For the text-containing cell, return its midpoint in [X, Y] coordinate format. 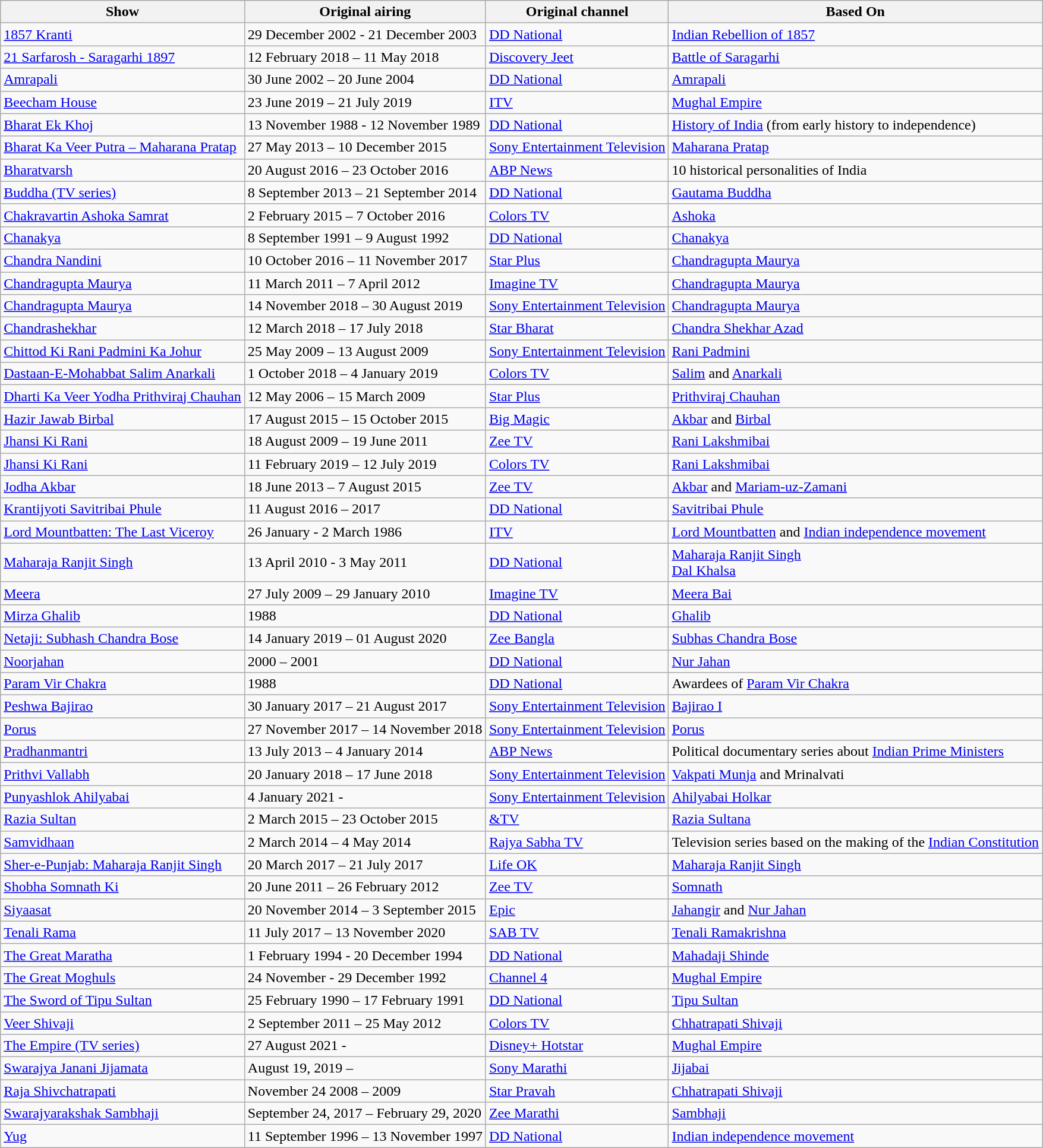
Punyashlok Ahilyabai [122, 797]
20 June 2011 – 26 February 2012 [365, 887]
Tipu Sultan [856, 1000]
The Great Moghuls [122, 977]
Indian independence movement [856, 1136]
Rani Padmini [856, 351]
27 May 2013 – 10 December 2015 [365, 147]
The Great Maratha [122, 955]
Based On [856, 12]
Dharti Ka Veer Yodha Prithviraj Chauhan [122, 396]
Sony Marathi [577, 1068]
Ghalib [856, 616]
2 September 2011 – 25 May 2012 [365, 1023]
4 January 2021 - [365, 797]
Yug [122, 1136]
11 September 1996 – 13 November 1997 [365, 1136]
Lord Mountbatten: The Last Viceroy [122, 532]
Akbar and Mariam-uz-Zamani [856, 487]
Veer Shivaji [122, 1023]
Discovery Jeet [577, 57]
8 September 1991 – 9 August 1992 [365, 238]
The Empire (TV series) [122, 1046]
Nur Jahan [856, 661]
20 November 2014 – 3 September 2015 [365, 910]
11 August 2016 – 2017 [365, 509]
Raja Shivchatrapati [122, 1091]
Krantijyoti Savitribai Phule [122, 509]
Maharaja Ranjit SinghDal Khalsa [856, 562]
Original channel [577, 12]
Ashoka [856, 215]
27 August 2021 - [365, 1046]
Life OK [577, 865]
Tenali Ramakrishna [856, 932]
Peshwa Bajirao [122, 707]
Jahangir and Nur Jahan [856, 910]
Bharat Ka Veer Putra – Maharana Pratap [122, 147]
Beecham House [122, 102]
2000 – 2001 [365, 661]
2 March 2015 – 23 October 2015 [365, 819]
&TV [577, 819]
Razia Sultan [122, 819]
Chittod Ki Rani Padmini Ka Johur [122, 351]
13 July 2013 – 4 January 2014 [365, 752]
Original airing [365, 12]
Channel 4 [577, 977]
10 historical personalities of India [856, 170]
Political documentary series about Indian Prime Ministers [856, 752]
The Sword of Tipu Sultan [122, 1000]
26 January - 2 March 1986 [365, 532]
Chakravartin Ashoka Samrat [122, 215]
Chandra Shekhar Azad [856, 329]
Somnath [856, 887]
11 March 2011 – 7 April 2012 [365, 283]
Rajya Sabha TV [577, 842]
25 February 1990 – 17 February 1991 [365, 1000]
17 August 2015 – 15 October 2015 [365, 419]
Chandra Nandini [122, 260]
Epic [577, 910]
Akbar and Birbal [856, 419]
30 June 2002 – 20 June 2004 [365, 80]
Noorjahan [122, 661]
Mirza Ghalib [122, 616]
Swarajyarakshak Sambhaji [122, 1114]
1857 Kranti [122, 34]
Big Magic [577, 419]
18 August 2009 – 19 June 2011 [365, 441]
11 July 2017 – 13 November 2020 [365, 932]
11 February 2019 – 12 July 2019 [365, 464]
20 August 2016 – 23 October 2016 [365, 170]
2 March 2014 – 4 May 2014 [365, 842]
Chandrashekhar [122, 329]
29 December 2002 - 21 December 2003 [365, 34]
10 October 2016 – 11 November 2017 [365, 260]
Pradhanmantri [122, 752]
Dastaan-E-Mohabbat Salim Anarkali [122, 374]
August 19, 2019 – [365, 1068]
12 February 2018 – 11 May 2018 [365, 57]
Siyaasat [122, 910]
Mahadaji Shinde [856, 955]
Bharatvarsh [122, 170]
Sambhaji [856, 1114]
Zee Bangla [577, 638]
Netaji: Subhash Chandra Bose [122, 638]
13 April 2010 - 3 May 2011 [365, 562]
Sher-e-Punjab: Maharaja Ranjit Singh [122, 865]
Star Bharat [577, 329]
Meera Bai [856, 593]
Show [122, 12]
Buddha (TV series) [122, 193]
2 February 2015 – 7 October 2016 [365, 215]
27 November 2017 – 14 November 2018 [365, 729]
23 June 2019 – 21 July 2019 [365, 102]
Lord Mountbatten and Indian independence movement [856, 532]
Prithviraj Chauhan [856, 396]
14 November 2018 – 30 August 2019 [365, 306]
Bharat Ek Khoj [122, 125]
Awardees of Param Vir Chakra [856, 684]
14 January 2019 – 01 August 2020 [365, 638]
1 February 1994 - 20 December 1994 [365, 955]
13 November 1988 - 12 November 1989 [365, 125]
Samvidhaan [122, 842]
Indian Rebellion of 1857 [856, 34]
Shobha Somnath Ki [122, 887]
History of India (from early history to independence) [856, 125]
Savitribai Phule [856, 509]
Bajirao I [856, 707]
Prithvi Vallabh [122, 774]
18 June 2013 – 7 August 2015 [365, 487]
25 May 2009 – 13 August 2009 [365, 351]
20 March 2017 – 21 July 2017 [365, 865]
12 March 2018 – 17 July 2018 [365, 329]
1 October 2018 – 4 January 2019 [365, 374]
27 July 2009 – 29 January 2010 [365, 593]
Disney+ Hotstar [577, 1046]
Swarajya Janani Jijamata [122, 1068]
12 May 2006 – 15 March 2009 [365, 396]
Tenali Rama [122, 932]
20 January 2018 – 17 June 2018 [365, 774]
Ahilyabai Holkar [856, 797]
21 Sarfarosh - Saragarhi 1897 [122, 57]
Param Vir Chakra [122, 684]
Jijabai [856, 1068]
30 January 2017 – 21 August 2017 [365, 707]
Star Pravah [577, 1091]
September 24, 2017 – February 29, 2020 [365, 1114]
Salim and Anarkali [856, 374]
Gautama Buddha [856, 193]
Hazir Jawab Birbal [122, 419]
Vakpati Munja and Mrinalvati [856, 774]
8 September 2013 – 21 September 2014 [365, 193]
Jodha Akbar [122, 487]
Razia Sultana [856, 819]
Maharana Pratap [856, 147]
24 November - 29 December 1992 [365, 977]
November 24 2008 – 2009 [365, 1091]
Meera [122, 593]
Battle of Saragarhi [856, 57]
SAB TV [577, 932]
Television series based on the making of the Indian Constitution [856, 842]
Zee Marathi [577, 1114]
Subhas Chandra Bose [856, 638]
